Capture the cell that displays the provided text and extract its [x, y] central coordinate. 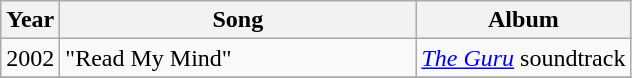
2002 [30, 58]
Year [30, 20]
Song [238, 20]
"Read My Mind" [238, 58]
The Guru soundtrack [524, 58]
Album [524, 20]
